Provide the [x, y] coordinate of the cell's center where the given text is located.  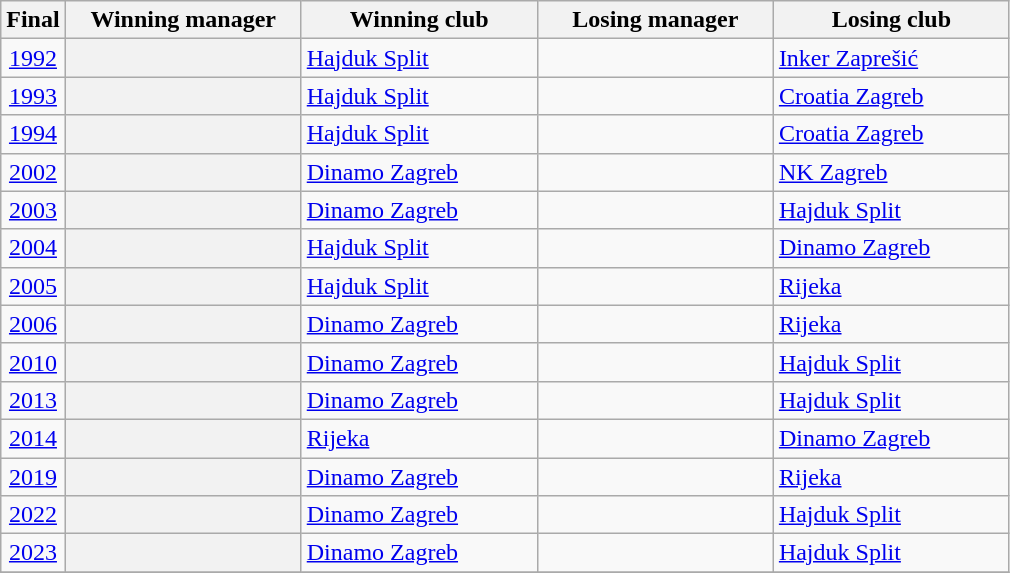
1993 [33, 96]
Winning club [419, 20]
1992 [33, 58]
Inker Zaprešić [891, 58]
Losing manager [655, 20]
1994 [33, 134]
2013 [33, 400]
2003 [33, 210]
2006 [33, 324]
2002 [33, 172]
Losing club [891, 20]
2004 [33, 248]
2023 [33, 553]
2005 [33, 286]
Final [33, 20]
2022 [33, 515]
2010 [33, 362]
NK Zagreb [891, 172]
Winning manager [183, 20]
2019 [33, 477]
2014 [33, 438]
